Locate the cell with the specified text and output its [X, Y] center coordinate. 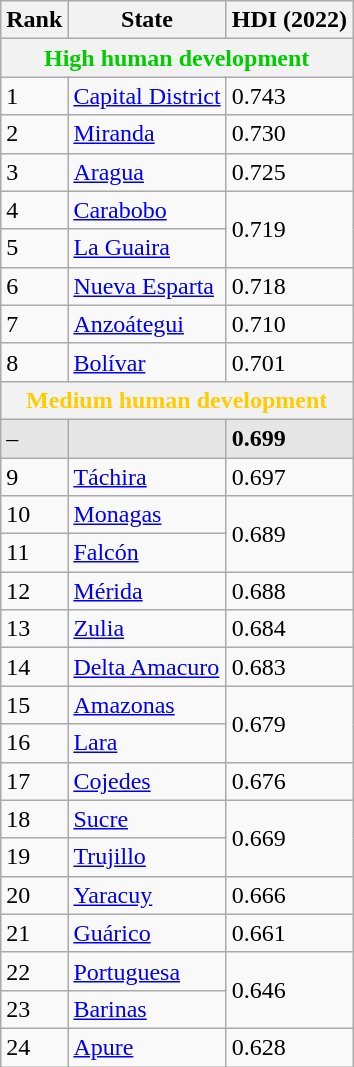
Bolívar [147, 362]
0.688 [289, 591]
0.676 [289, 781]
Portuguesa [147, 971]
0.718 [289, 286]
Táchira [147, 477]
3 [34, 172]
Rank [34, 20]
0.683 [289, 667]
Monagas [147, 515]
Apure [147, 1047]
0.669 [289, 838]
State [147, 20]
14 [34, 667]
22 [34, 971]
1 [34, 96]
4 [34, 210]
0.646 [289, 990]
0.699 [289, 438]
– [34, 438]
24 [34, 1047]
0.710 [289, 324]
0.743 [289, 96]
0.661 [289, 933]
Medium human development [177, 400]
Miranda [147, 134]
Delta Amacuro [147, 667]
Lara [147, 743]
0.719 [289, 229]
Falcón [147, 553]
0.689 [289, 534]
12 [34, 591]
9 [34, 477]
15 [34, 705]
Carabobo [147, 210]
6 [34, 286]
21 [34, 933]
HDI (2022) [289, 20]
19 [34, 857]
High human development [177, 58]
Nueva Esparta [147, 286]
Barinas [147, 1009]
11 [34, 553]
20 [34, 895]
0.697 [289, 477]
10 [34, 515]
0.730 [289, 134]
Anzoátegui [147, 324]
23 [34, 1009]
La Guaira [147, 248]
13 [34, 629]
0.666 [289, 895]
Amazonas [147, 705]
8 [34, 362]
Mérida [147, 591]
Guárico [147, 933]
16 [34, 743]
2 [34, 134]
7 [34, 324]
Capital District [147, 96]
0.725 [289, 172]
0.701 [289, 362]
Yaracuy [147, 895]
0.628 [289, 1047]
0.679 [289, 724]
Sucre [147, 819]
0.684 [289, 629]
5 [34, 248]
17 [34, 781]
Cojedes [147, 781]
18 [34, 819]
Aragua [147, 172]
Trujillo [147, 857]
Zulia [147, 629]
